Locate the cell with the specified text and output its [x, y] center coordinate. 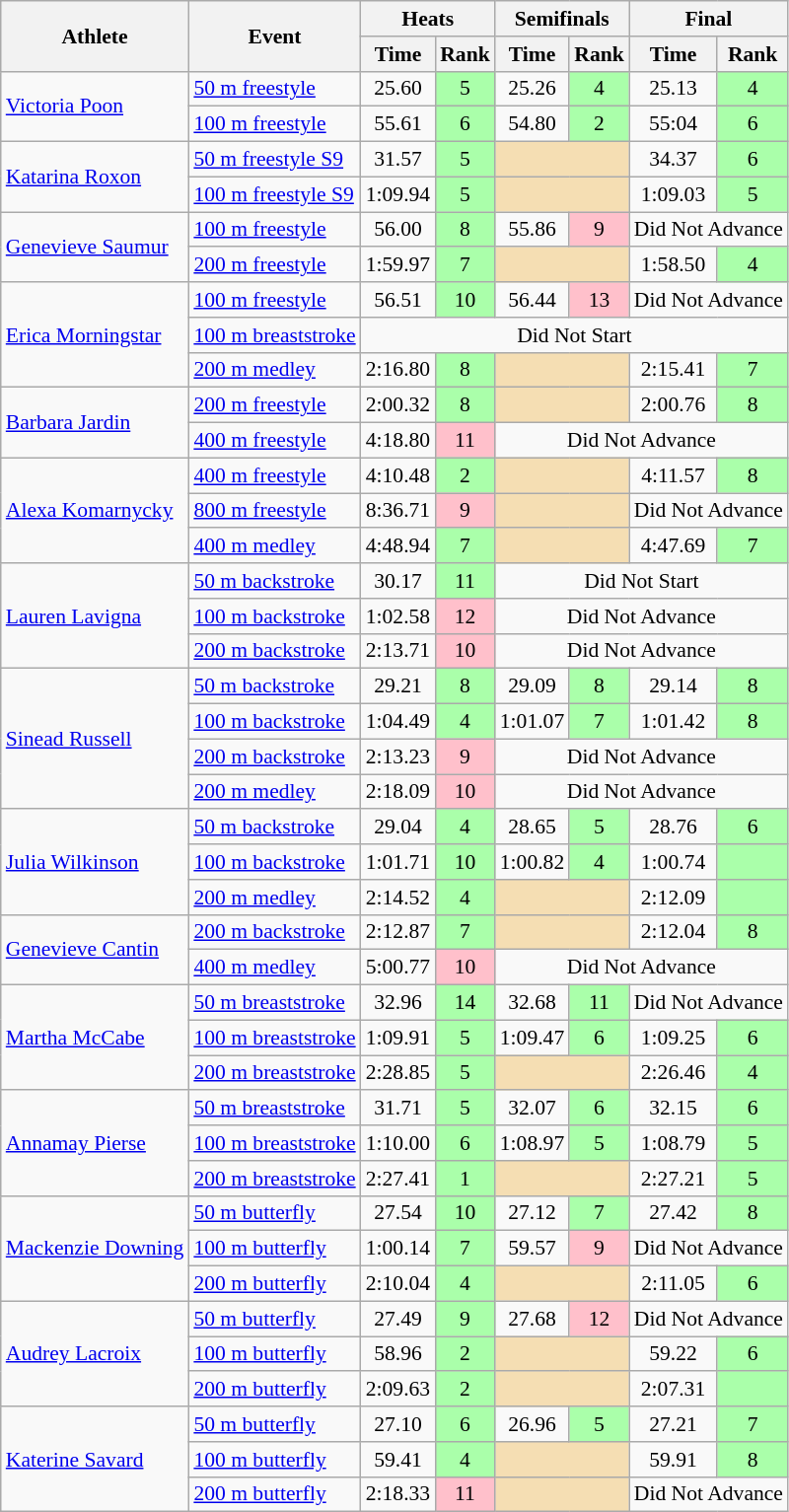
27.54 [398, 1213]
100 m freestyle S9 [274, 194]
54.80 [533, 124]
2:13.71 [398, 651]
2:28.85 [398, 1073]
28.76 [673, 828]
2:27.21 [673, 1179]
27.42 [673, 1213]
Julia Wilkinson [95, 862]
2:14.52 [398, 898]
1:01.71 [398, 862]
2:07.31 [673, 1390]
2:12.09 [673, 898]
Sinead Russell [95, 739]
31.57 [398, 160]
2:00.76 [673, 405]
Mackenzie Downing [95, 1249]
2:10.04 [398, 1284]
55.61 [398, 124]
2:18.09 [398, 792]
25.26 [533, 89]
29.14 [673, 686]
59.91 [673, 1460]
Lauren Lavigna [95, 615]
50 m freestyle [274, 89]
Katerine Savard [95, 1460]
32.15 [673, 1109]
29.04 [398, 828]
59.22 [673, 1354]
59.41 [398, 1460]
Athlete [95, 36]
4:18.80 [398, 441]
25.13 [673, 89]
1:01.42 [673, 722]
1:09.47 [533, 1038]
55:04 [673, 124]
2:16.80 [398, 370]
4:10.48 [398, 475]
29.21 [398, 686]
1:08.97 [533, 1143]
Erica Morningstar [95, 335]
56.51 [398, 300]
27.12 [533, 1213]
2:12.04 [673, 932]
32.68 [533, 1003]
1 [466, 1179]
2:18.33 [398, 1494]
56.44 [533, 300]
1:10.00 [398, 1143]
13 [600, 300]
2:09.63 [398, 1390]
Heats [428, 19]
Event [274, 36]
32.07 [533, 1109]
28.65 [533, 828]
2:12.87 [398, 932]
1:09.94 [398, 194]
4:47.69 [673, 546]
Final [708, 19]
4:48.94 [398, 546]
Audrey Lacroix [95, 1353]
1:09.03 [673, 194]
1:00.14 [398, 1249]
Barbara Jardin [95, 422]
55.86 [533, 230]
Genevieve Cantin [95, 949]
29.09 [533, 686]
2:15.41 [673, 370]
30.17 [398, 581]
8:36.71 [398, 511]
Katarina Roxon [95, 178]
27.10 [398, 1424]
34.37 [673, 160]
800 m freestyle [274, 511]
Annamay Pierse [95, 1144]
1:09.91 [398, 1038]
Genevieve Saumur [95, 247]
1:08.79 [673, 1143]
26.96 [533, 1424]
2:13.23 [398, 756]
27.21 [673, 1424]
31.71 [398, 1109]
4:11.57 [673, 475]
5:00.77 [398, 968]
1:09.25 [673, 1038]
1:59.97 [398, 265]
14 [466, 1003]
Alexa Komarnycky [95, 511]
32.96 [398, 1003]
58.96 [398, 1354]
59.57 [533, 1249]
56.00 [398, 230]
2:26.46 [673, 1073]
Martha McCabe [95, 1038]
27.68 [533, 1319]
50 m freestyle S9 [274, 160]
Victoria Poon [95, 107]
2:00.32 [398, 405]
Semifinals [562, 19]
1:04.49 [398, 722]
2:27.41 [398, 1179]
1:00.74 [673, 862]
1:01.07 [533, 722]
1:00.82 [533, 862]
2:11.05 [673, 1284]
1:02.58 [398, 616]
27.49 [398, 1319]
25.60 [398, 89]
1:58.50 [673, 265]
